For the text-containing cell, return its midpoint in [x, y] coordinate format. 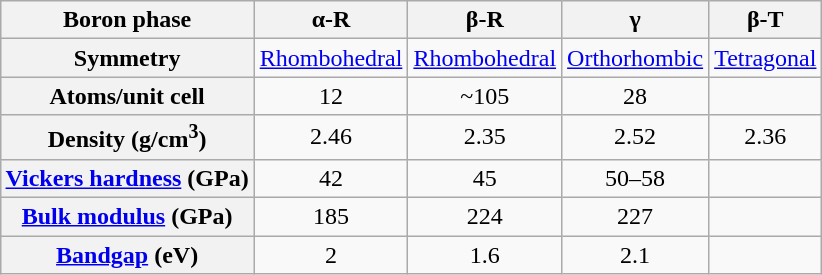
50–58 [636, 178]
2.35 [485, 138]
Atoms/unit cell [127, 96]
42 [331, 178]
2 [331, 255]
224 [485, 217]
β-T [766, 20]
Boron phase [127, 20]
β-R [485, 20]
2.52 [636, 138]
2.1 [636, 255]
Symmetry [127, 58]
227 [636, 217]
Bandgap (eV) [127, 255]
12 [331, 96]
45 [485, 178]
Vickers hardness (GPa) [127, 178]
2.36 [766, 138]
28 [636, 96]
Bulk modulus (GPa) [127, 217]
~105 [485, 96]
Density (g/cm3) [127, 138]
Orthorhombic [636, 58]
γ [636, 20]
185 [331, 217]
1.6 [485, 255]
2.46 [331, 138]
α-R [331, 20]
Tetragonal [766, 58]
